Return [x, y] of the center of cell containing provided text 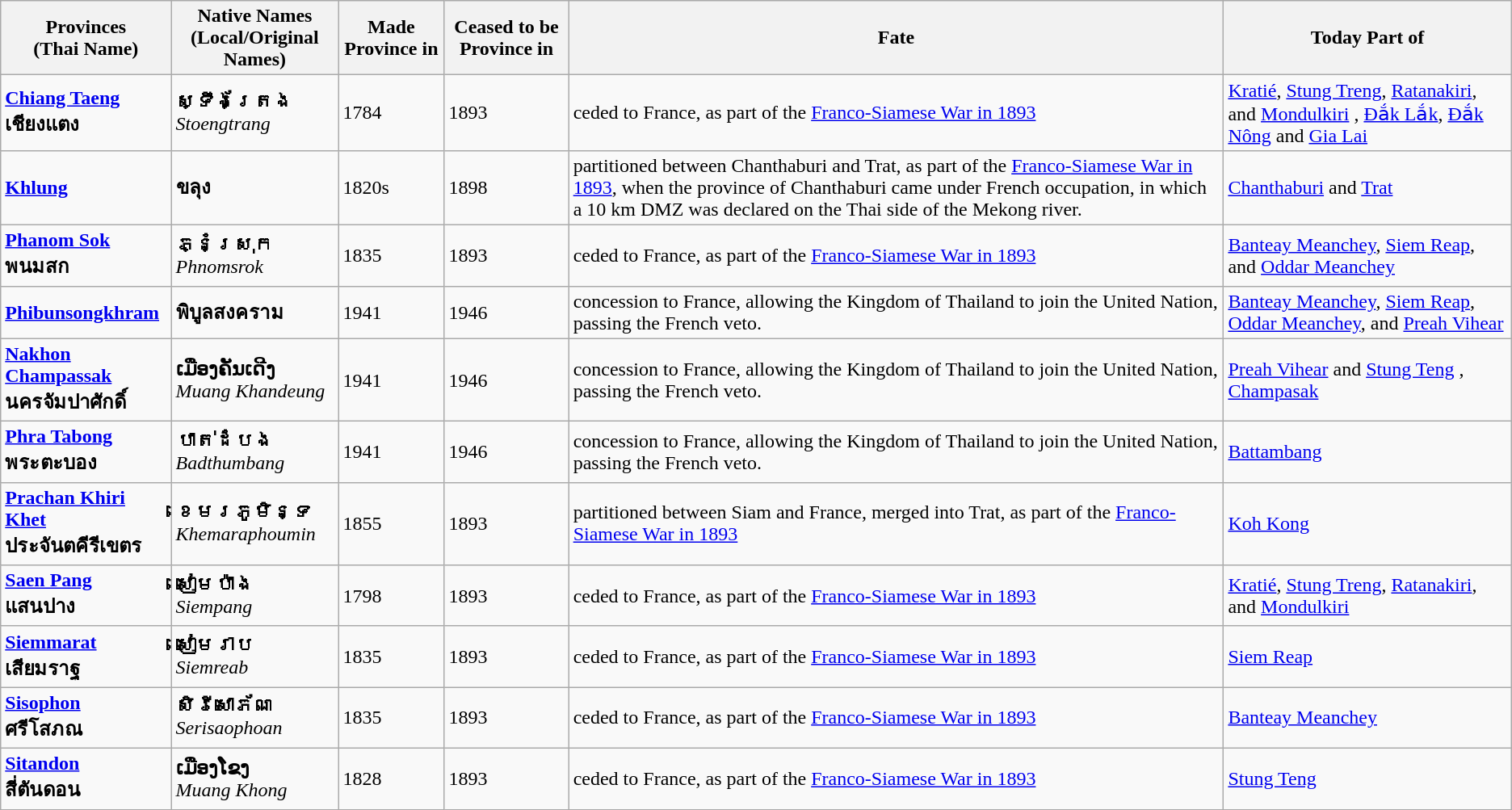
ខេមរភូមិន្ទKhemaraphoumin [255, 523]
1784 [391, 113]
Sitandonสี่ตันดอน [86, 779]
Prachan Khiri Khetประจันตคีรีเขตร [86, 523]
Chanthaburi and Trat [1367, 187]
បាត់ដំបងBadthumbang [255, 452]
Khlung [86, 187]
1820s [391, 187]
Fate [897, 38]
Kratié, Stung Treng, Ratanakiri, and Mondulkiri , Đắk Lắk, Đắk Nông and Gia Lai [1367, 113]
พิบูลสงคราม [255, 312]
Banteay Meanchey, Siem Reap, Oddar Meanchey, and Preah Vihear [1367, 312]
ស្ទឹងត្រែងStoengtrang [255, 113]
Made Province in [391, 38]
Phra Tabongพระตะบอง [86, 452]
ເມືອງໂຂງMuang Khong [255, 779]
1855 [391, 523]
សៀមប៉ាងSiempang [255, 596]
Banteay Meanchey [1367, 718]
Banteay Meanchey, Siem Reap, and Oddar Meanchey [1367, 255]
Siem Reap [1367, 657]
Siemmaratเสียมราฐ [86, 657]
ขลุง [255, 187]
Koh Kong [1367, 523]
Kratié, Stung Treng, Ratanakiri, and Mondulkiri [1367, 596]
ភ្នំស្រុកPhnomsrok [255, 255]
Battambang [1367, 452]
Provinces(Thai Name) [86, 38]
1898 [506, 187]
Phibunsongkhram [86, 312]
Sisophonศรีโสภณ [86, 718]
Native Names(Local/Original Names) [255, 38]
សៀមរាបSiemreab [255, 657]
ເມືອງຄັນເດີງMuang Khandeung [255, 380]
1798 [391, 596]
Today Part of [1367, 38]
Preah Vihear and Stung Teng , Champasak [1367, 380]
Phanom Sokพนมสก [86, 255]
Stung Teng [1367, 779]
1828 [391, 779]
សិរីសោភ័ណSerisaophoan [255, 718]
Nakhon Champassakนครจัมปาศักดิ์ [86, 380]
partitioned between Siam and France, merged into Trat, as part of the Franco-Siamese War in 1893 [897, 523]
Saen Pangแสนปาง [86, 596]
Chiang Taengเชียงแตง [86, 113]
Ceased to be Province in [506, 38]
